Detect which cell encompasses the target text, then output its [x, y] center coordinate. 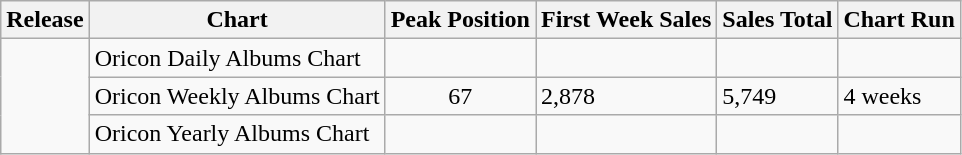
Release [45, 20]
Oricon Daily Albums Chart [237, 58]
5,749 [778, 96]
Oricon Weekly Albums Chart [237, 96]
Oricon Yearly Albums Chart [237, 134]
First Week Sales [626, 20]
2,878 [626, 96]
4 weeks [899, 96]
Peak Position [460, 20]
Chart [237, 20]
Sales Total [778, 20]
67 [460, 96]
Chart Run [899, 20]
